Find where the given text appears and provide that cell's center as (x, y) coordinate. 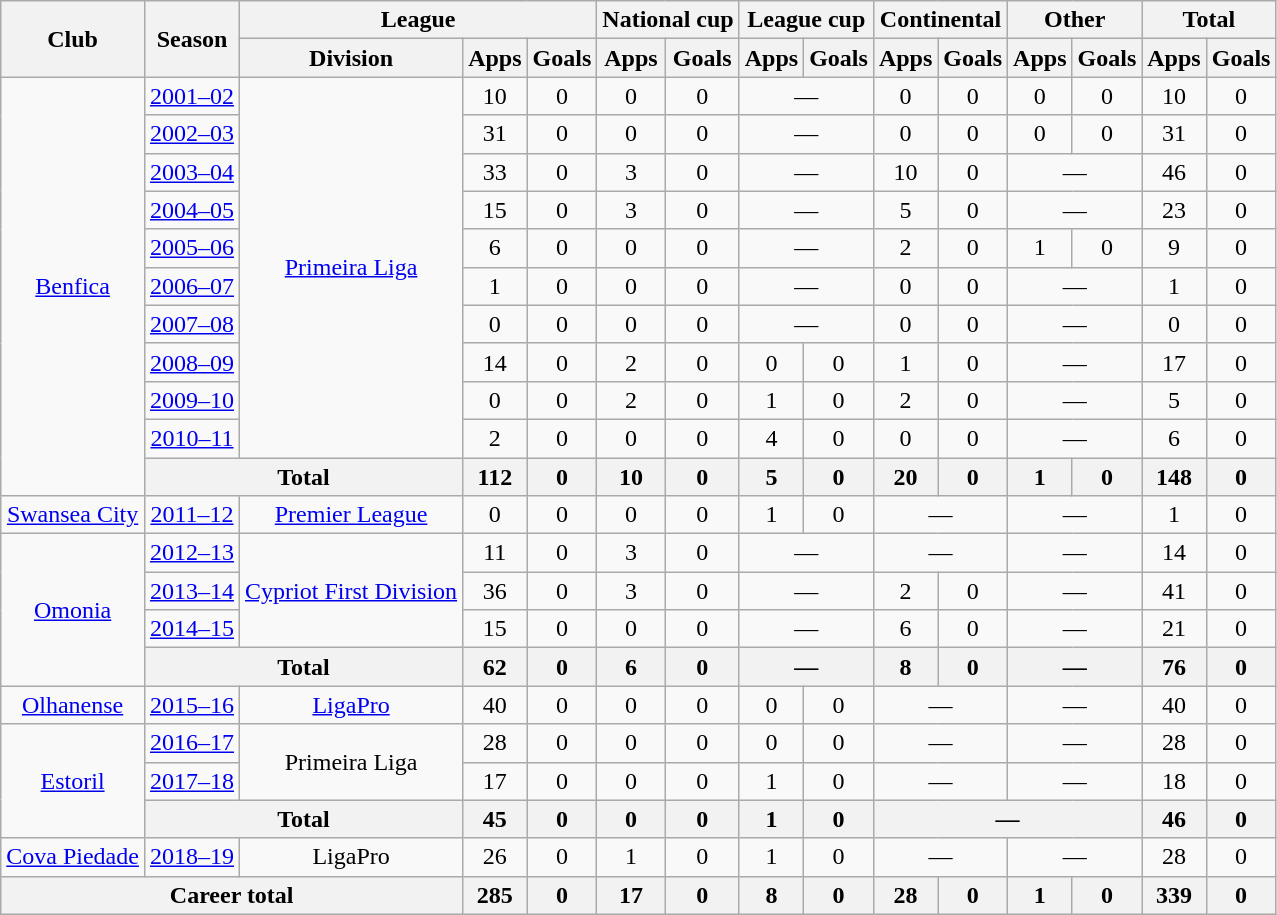
41 (1174, 591)
45 (495, 819)
9 (1174, 248)
33 (495, 172)
2015–16 (192, 705)
Club (73, 39)
23 (1174, 210)
Continental (940, 20)
Cypriot First Division (352, 591)
2017–18 (192, 781)
Benfica (73, 286)
Omonia (73, 610)
Estoril (73, 781)
2014–15 (192, 629)
36 (495, 591)
National cup (668, 20)
2008–09 (192, 362)
2010–11 (192, 438)
2011–12 (192, 515)
2005–06 (192, 248)
League cup (806, 20)
11 (495, 553)
2007–08 (192, 324)
148 (1174, 477)
Olhanense (73, 705)
76 (1174, 667)
62 (495, 667)
112 (495, 477)
Other (1075, 20)
Premier League (352, 515)
Division (352, 58)
League (418, 20)
26 (495, 857)
2016–17 (192, 743)
Cova Piedade (73, 857)
2004–05 (192, 210)
Season (192, 39)
339 (1174, 895)
285 (495, 895)
2006–07 (192, 286)
Swansea City (73, 515)
21 (1174, 629)
2012–13 (192, 553)
18 (1174, 781)
2009–10 (192, 400)
20 (905, 477)
4 (771, 438)
2013–14 (192, 591)
2003–04 (192, 172)
2018–19 (192, 857)
2002–03 (192, 134)
2001–02 (192, 96)
Career total (232, 895)
